Detect which cell encompasses the target text, then output its [x, y] center coordinate. 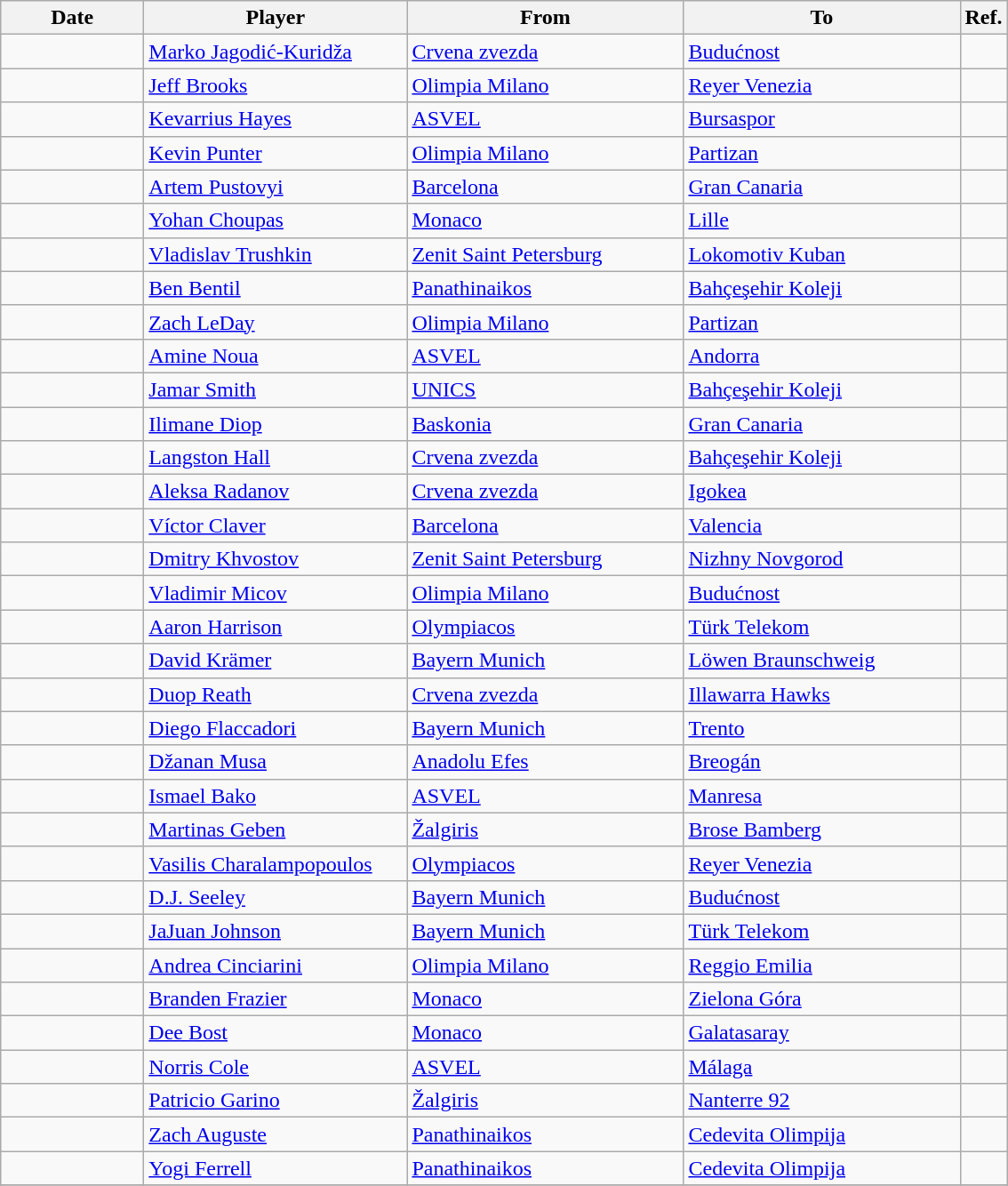
Zielona Góra [821, 999]
Džanan Musa [276, 762]
Martinas Geben [276, 829]
Trento [821, 728]
Víctor Claver [276, 525]
Yogi Ferrell [276, 1168]
Aaron Harrison [276, 627]
UNICS [546, 389]
Ismael Bako [276, 796]
Date [73, 18]
Vladislav Trushkin [276, 254]
Löwen Braunschweig [821, 661]
Andorra [821, 356]
Reggio Emilia [821, 965]
Brose Bamberg [821, 829]
Yohan Choupas [276, 220]
JaJuan Johnson [276, 931]
Lokomotiv Kuban [821, 254]
D.J. Seeley [276, 897]
Norris Cole [276, 1067]
Baskonia [546, 424]
Zach Auguste [276, 1134]
Ref. [983, 18]
Málaga [821, 1067]
Vladimir Micov [276, 593]
David Krämer [276, 661]
Patricio Garino [276, 1101]
Lille [821, 220]
Nanterre 92 [821, 1101]
Andrea Cinciarini [276, 965]
Anadolu Efes [546, 762]
Aleksa Radanov [276, 492]
From [546, 18]
Artem Pustovyi [276, 187]
Amine Noua [276, 356]
Marko Jagodić-Kuridža [276, 52]
Langston Hall [276, 458]
To [821, 18]
Jamar Smith [276, 389]
Breogán [821, 762]
Duop Reath [276, 694]
Nizhny Novgorod [821, 559]
Vasilis Charalampopoulos [276, 863]
Player [276, 18]
Igokea [821, 492]
Ilimane Diop [276, 424]
Dee Bost [276, 1033]
Manresa [821, 796]
Diego Flaccadori [276, 728]
Galatasaray [821, 1033]
Jeff Brooks [276, 85]
Kevin Punter [276, 153]
Dmitry Khvostov [276, 559]
Illawarra Hawks [821, 694]
Valencia [821, 525]
Zach LeDay [276, 322]
Kevarrius Hayes [276, 119]
Branden Frazier [276, 999]
Bursaspor [821, 119]
Ben Bentil [276, 288]
